Output the [x, y] coordinate of the center of the cell containing the given text.  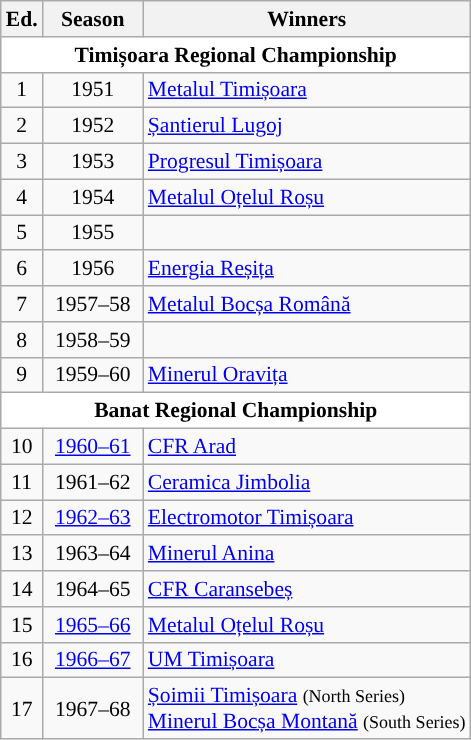
1967–68 [93, 708]
Energia Reșița [307, 269]
1957–58 [93, 304]
Minerul Oravița [307, 375]
1959–60 [93, 375]
1956 [93, 269]
1965–66 [93, 625]
1952 [93, 126]
Metalul Bocșa Română [307, 304]
CFR Caransebeș [307, 589]
15 [22, 625]
1966–67 [93, 660]
2 [22, 126]
Ceramica Jimbolia [307, 482]
Metalul Timișoara [307, 90]
1 [22, 90]
CFR Arad [307, 447]
3 [22, 162]
1962–63 [93, 518]
Timișoara Regional Championship [236, 55]
1951 [93, 90]
11 [22, 482]
Șantierul Lugoj [307, 126]
16 [22, 660]
Șoimii Timișoara (North Series) Minerul Bocșa Montană (South Series) [307, 708]
UM Timișoara [307, 660]
1963–64 [93, 554]
7 [22, 304]
1954 [93, 197]
17 [22, 708]
1955 [93, 233]
Progresul Timișoara [307, 162]
Winners [307, 19]
10 [22, 447]
1964–65 [93, 589]
1958–59 [93, 340]
12 [22, 518]
8 [22, 340]
6 [22, 269]
1960–61 [93, 447]
Season [93, 19]
1953 [93, 162]
1961–62 [93, 482]
Electromotor Timișoara [307, 518]
Minerul Anina [307, 554]
Banat Regional Championship [236, 411]
4 [22, 197]
14 [22, 589]
13 [22, 554]
9 [22, 375]
Ed. [22, 19]
5 [22, 233]
